Locate the cell with the specified text and output its [x, y] center coordinate. 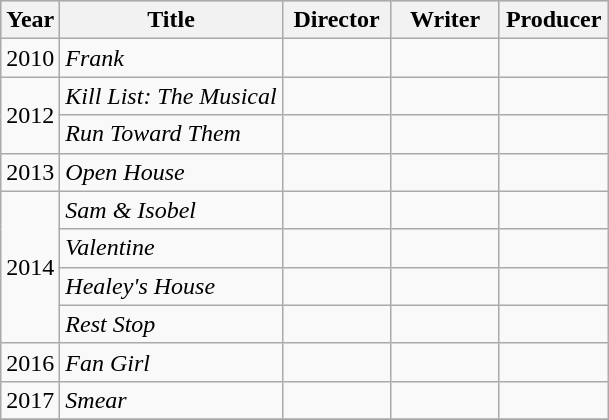
2012 [30, 115]
Kill List: The Musical [171, 96]
Director [336, 20]
Year [30, 20]
Sam & Isobel [171, 210]
Producer [554, 20]
2016 [30, 362]
Open House [171, 172]
Frank [171, 58]
Run Toward Them [171, 134]
2013 [30, 172]
Valentine [171, 248]
Smear [171, 400]
Rest Stop [171, 324]
Fan Girl [171, 362]
2014 [30, 267]
Writer [446, 20]
Healey's House [171, 286]
2017 [30, 400]
Title [171, 20]
2010 [30, 58]
